For the text-containing cell, return its midpoint in [X, Y] coordinate format. 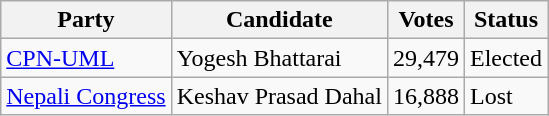
Yogesh Bhattarai [279, 58]
29,479 [426, 58]
CPN-UML [86, 58]
Candidate [279, 20]
Keshav Prasad Dahal [279, 96]
Nepali Congress [86, 96]
Votes [426, 20]
Elected [506, 58]
Party [86, 20]
Status [506, 20]
16,888 [426, 96]
Lost [506, 96]
